Return the (x, y) coordinate for the center point of the cell that contains the specified text.  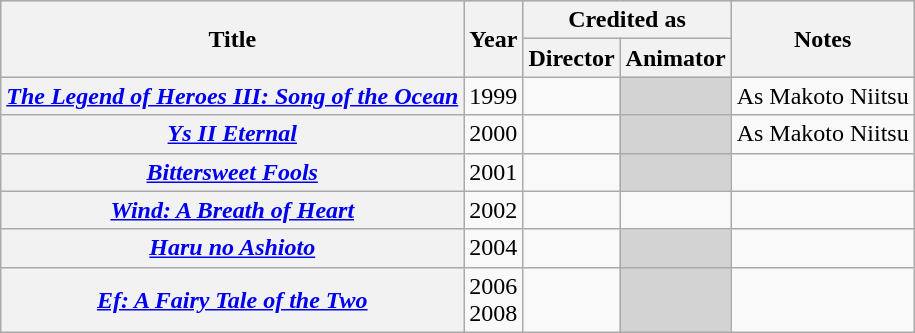
Notes (822, 39)
Director (572, 58)
20062008 (494, 300)
2001 (494, 172)
Ef: A Fairy Tale of the Two (232, 300)
2004 (494, 248)
2002 (494, 210)
Ys II Eternal (232, 134)
Credited as (627, 20)
The Legend of Heroes III: Song of the Ocean (232, 96)
Animator (676, 58)
1999 (494, 96)
2000 (494, 134)
Bittersweet Fools (232, 172)
Title (232, 39)
Year (494, 39)
Wind: A Breath of Heart (232, 210)
Haru no Ashioto (232, 248)
